Determine the [x, y] coordinate at the center of the cell enclosing the given text.  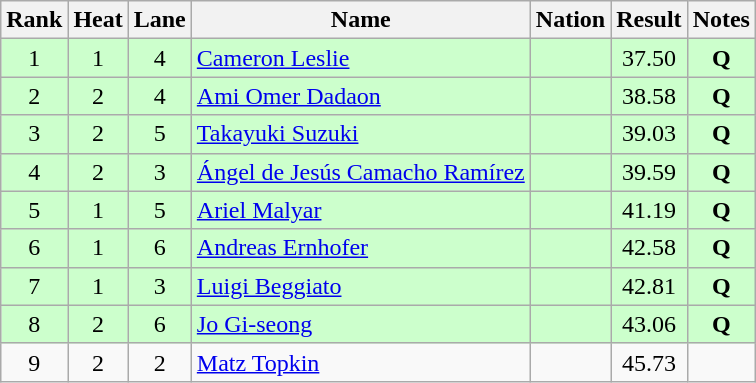
Ami Omer Dadaon [360, 96]
Rank [34, 20]
7 [34, 286]
Cameron Leslie [360, 58]
Matz Topkin [360, 362]
38.58 [649, 96]
Lane [160, 20]
45.73 [649, 362]
Takayuki Suzuki [360, 134]
42.81 [649, 286]
Andreas Ernhofer [360, 248]
Name [360, 20]
42.58 [649, 248]
39.03 [649, 134]
Nation [570, 20]
8 [34, 324]
Ariel Malyar [360, 210]
Result [649, 20]
Heat [98, 20]
Notes [721, 20]
Jo Gi-seong [360, 324]
41.19 [649, 210]
37.50 [649, 58]
Ángel de Jesús Camacho Ramírez [360, 172]
Luigi Beggiato [360, 286]
43.06 [649, 324]
9 [34, 362]
39.59 [649, 172]
